Extract the (x, y) coordinate from the center of the cell holding the provided text.  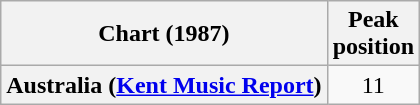
Chart (1987) (164, 34)
11 (373, 85)
Australia (Kent Music Report) (164, 85)
Peakposition (373, 34)
